Return the (x, y) coordinate for the center point of the cell that contains the specified text.  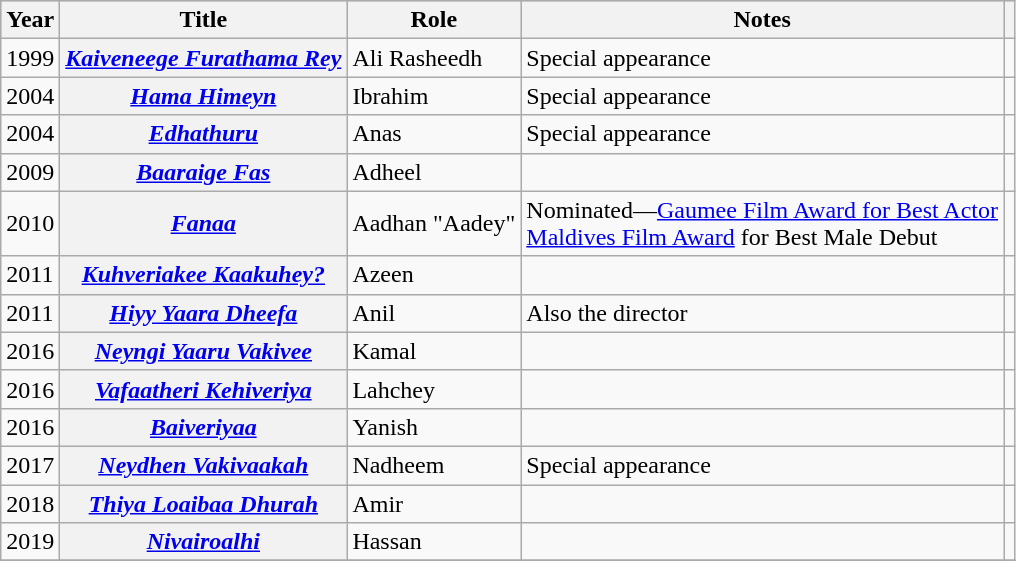
2017 (30, 465)
Hama Himeyn (204, 96)
2009 (30, 172)
Kaiveneege Furathama Rey (204, 58)
Lahchey (434, 389)
Also the director (762, 313)
1999 (30, 58)
Hassan (434, 542)
Hiyy Yaara Dheefa (204, 313)
Azeen (434, 275)
Ibrahim (434, 96)
Baiveriyaa (204, 427)
Neydhen Vakivaakah (204, 465)
Baaraige Fas (204, 172)
Nominated—Gaumee Film Award for Best ActorMaldives Film Award for Best Male Debut (762, 224)
Anas (434, 134)
Kamal (434, 351)
Adheel (434, 172)
Role (434, 20)
Vafaatheri Kehiveriya (204, 389)
2019 (30, 542)
Thiya Loaibaa Dhurah (204, 503)
2018 (30, 503)
Yanish (434, 427)
Neyngi Yaaru Vakivee (204, 351)
Fanaa (204, 224)
Ali Rasheedh (434, 58)
Amir (434, 503)
Year (30, 20)
Nadheem (434, 465)
Title (204, 20)
Kuhveriakee Kaakuhey? (204, 275)
2010 (30, 224)
Notes (762, 20)
Edhathuru (204, 134)
Nivairoalhi (204, 542)
Anil (434, 313)
Aadhan "Aadey" (434, 224)
